Scan for the cell matching the given text and deliver its [X, Y] coordinate at center. 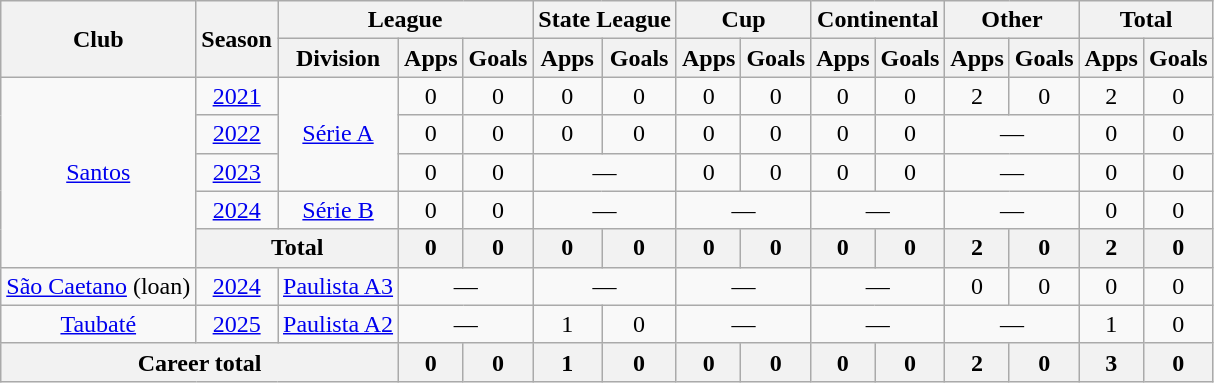
Paulista A3 [338, 286]
Season [237, 39]
São Caetano (loan) [98, 286]
Paulista A2 [338, 324]
State League [605, 20]
Club [98, 39]
3 [1111, 362]
Division [338, 58]
2025 [237, 324]
Série B [338, 210]
Série A [338, 134]
Cup [743, 20]
Taubaté [98, 324]
2023 [237, 172]
Santos [98, 172]
Career total [200, 362]
Continental [878, 20]
Other [1012, 20]
League [406, 20]
2021 [237, 96]
2022 [237, 134]
